Identify which cell holds the provided text, then report its [x, y] central coordinate. 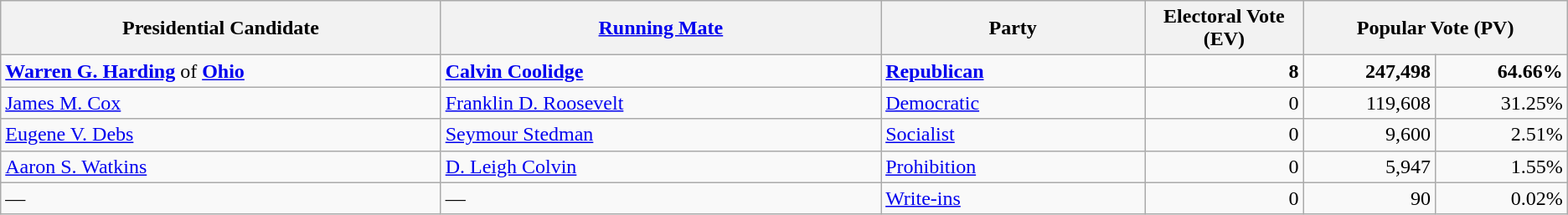
31.25% [1502, 103]
Franklin D. Roosevelt [660, 103]
Write-ins [1014, 198]
Socialist [1014, 135]
247,498 [1369, 71]
James M. Cox [221, 103]
90 [1369, 198]
Eugene V. Debs [221, 135]
2.51% [1502, 135]
Democratic [1014, 103]
64.66% [1502, 71]
Aaron S. Watkins [221, 166]
119,608 [1369, 103]
D. Leigh Colvin [660, 166]
8 [1225, 71]
Republican [1014, 71]
Calvin Coolidge [660, 71]
Running Mate [660, 28]
0.02% [1502, 198]
Party [1014, 28]
Popular Vote (PV) [1436, 28]
5,947 [1369, 166]
1.55% [1502, 166]
Electoral Vote (EV) [1225, 28]
Presidential Candidate [221, 28]
9,600 [1369, 135]
Seymour Stedman [660, 135]
Warren G. Harding of Ohio [221, 71]
Prohibition [1014, 166]
